Find where the given text appears and provide that cell's center as (X, Y) coordinate. 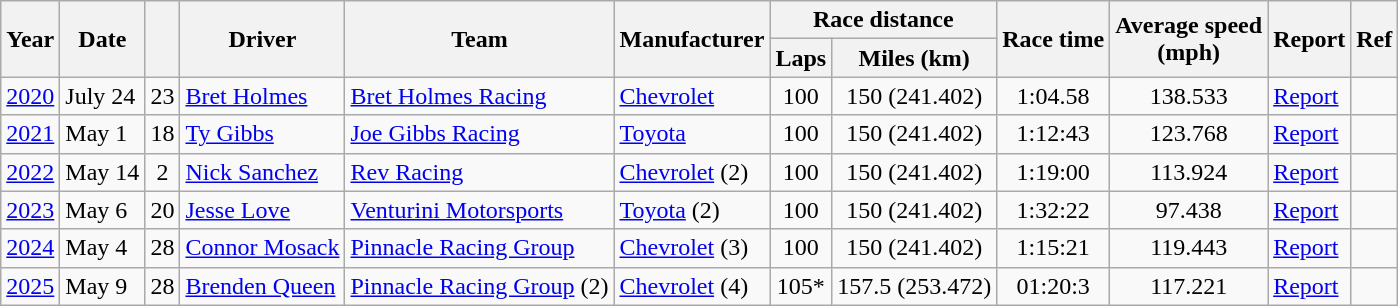
2023 (30, 210)
Year (30, 39)
2020 (30, 96)
Ref (1374, 39)
2025 (30, 286)
1:12:43 (1054, 134)
2 (162, 172)
May 6 (102, 210)
105* (801, 286)
May 14 (102, 172)
117.221 (1189, 286)
20 (162, 210)
Manufacturer (692, 39)
18 (162, 134)
Average speed(mph) (1189, 39)
123.768 (1189, 134)
May 9 (102, 286)
Venturini Motorsports (480, 210)
Pinnacle Racing Group (480, 248)
May 4 (102, 248)
Team (480, 39)
1:04.58 (1054, 96)
Driver (262, 39)
Brenden Queen (262, 286)
97.438 (1189, 210)
Ty Gibbs (262, 134)
Laps (801, 58)
Chevrolet (2) (692, 172)
Joe Gibbs Racing (480, 134)
1:19:00 (1054, 172)
113.924 (1189, 172)
119.443 (1189, 248)
Pinnacle Racing Group (2) (480, 286)
2022 (30, 172)
May 1 (102, 134)
Bret Holmes Racing (480, 96)
Rev Racing (480, 172)
2024 (30, 248)
157.5 (253.472) (914, 286)
July 24 (102, 96)
Race time (1054, 39)
Miles (km) (914, 58)
Toyota (2) (692, 210)
Bret Holmes (262, 96)
Toyota (692, 134)
Chevrolet (4) (692, 286)
Chevrolet (692, 96)
Jesse Love (262, 210)
Chevrolet (3) (692, 248)
2021 (30, 134)
Race distance (884, 20)
138.533 (1189, 96)
1:15:21 (1054, 248)
23 (162, 96)
1:32:22 (1054, 210)
Connor Mosack (262, 248)
Nick Sanchez (262, 172)
01:20:3 (1054, 286)
Date (102, 39)
